Locate the cell with the specified text and output its [X, Y] center coordinate. 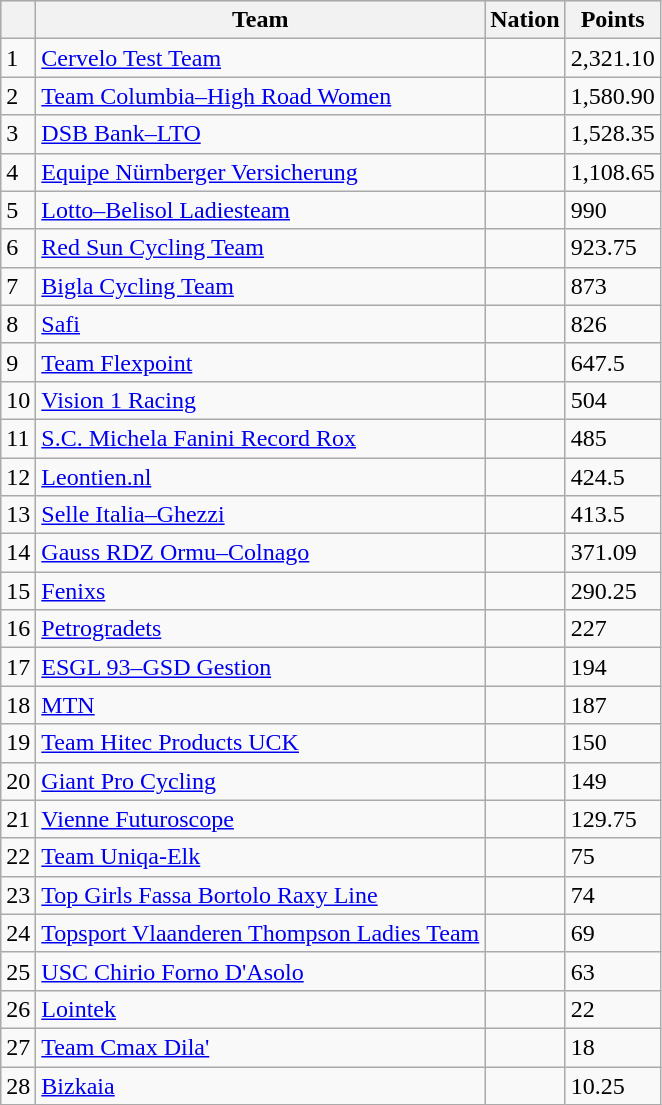
10.25 [612, 1085]
12 [18, 477]
24 [18, 933]
63 [612, 971]
290.25 [612, 591]
Red Sun Cycling Team [260, 248]
14 [18, 553]
20 [18, 781]
8 [18, 324]
873 [612, 286]
9 [18, 362]
21 [18, 819]
129.75 [612, 819]
Lointek [260, 1009]
17 [18, 667]
13 [18, 515]
Safi [260, 324]
2,321.10 [612, 58]
Team Cmax Dila' [260, 1047]
DSB Bank–LTO [260, 134]
Fenixs [260, 591]
MTN [260, 705]
Bizkaia [260, 1085]
74 [612, 895]
647.5 [612, 362]
424.5 [612, 477]
Cervelo Test Team [260, 58]
USC Chirio Forno D'Asolo [260, 971]
1,528.35 [612, 134]
Team Flexpoint [260, 362]
5 [18, 210]
413.5 [612, 515]
371.09 [612, 553]
3 [18, 134]
Top Girls Fassa Bortolo Raxy Line [260, 895]
1,580.90 [612, 96]
Team Uniqa-Elk [260, 857]
Nation [525, 20]
Team [260, 20]
Petrogradets [260, 629]
Bigla Cycling Team [260, 286]
Equipe Nürnberger Versicherung [260, 172]
Gauss RDZ Ormu–Colnago [260, 553]
923.75 [612, 248]
6 [18, 248]
Points [612, 20]
7 [18, 286]
187 [612, 705]
990 [612, 210]
Vienne Futuroscope [260, 819]
Selle Italia–Ghezzi [260, 515]
4 [18, 172]
1,108.65 [612, 172]
ESGL 93–GSD Gestion [260, 667]
Team Columbia–High Road Women [260, 96]
Giant Pro Cycling [260, 781]
25 [18, 971]
28 [18, 1085]
Team Hitec Products UCK [260, 743]
23 [18, 895]
75 [612, 857]
149 [612, 781]
485 [612, 438]
15 [18, 591]
Vision 1 Racing [260, 400]
194 [612, 667]
27 [18, 1047]
S.C. Michela Fanini Record Rox [260, 438]
Leontien.nl [260, 477]
Lotto–Belisol Ladiesteam [260, 210]
Topsport Vlaanderen Thompson Ladies Team [260, 933]
504 [612, 400]
26 [18, 1009]
69 [612, 933]
16 [18, 629]
2 [18, 96]
227 [612, 629]
11 [18, 438]
19 [18, 743]
150 [612, 743]
10 [18, 400]
1 [18, 58]
826 [612, 324]
